For the text-containing cell, return its midpoint in [x, y] coordinate format. 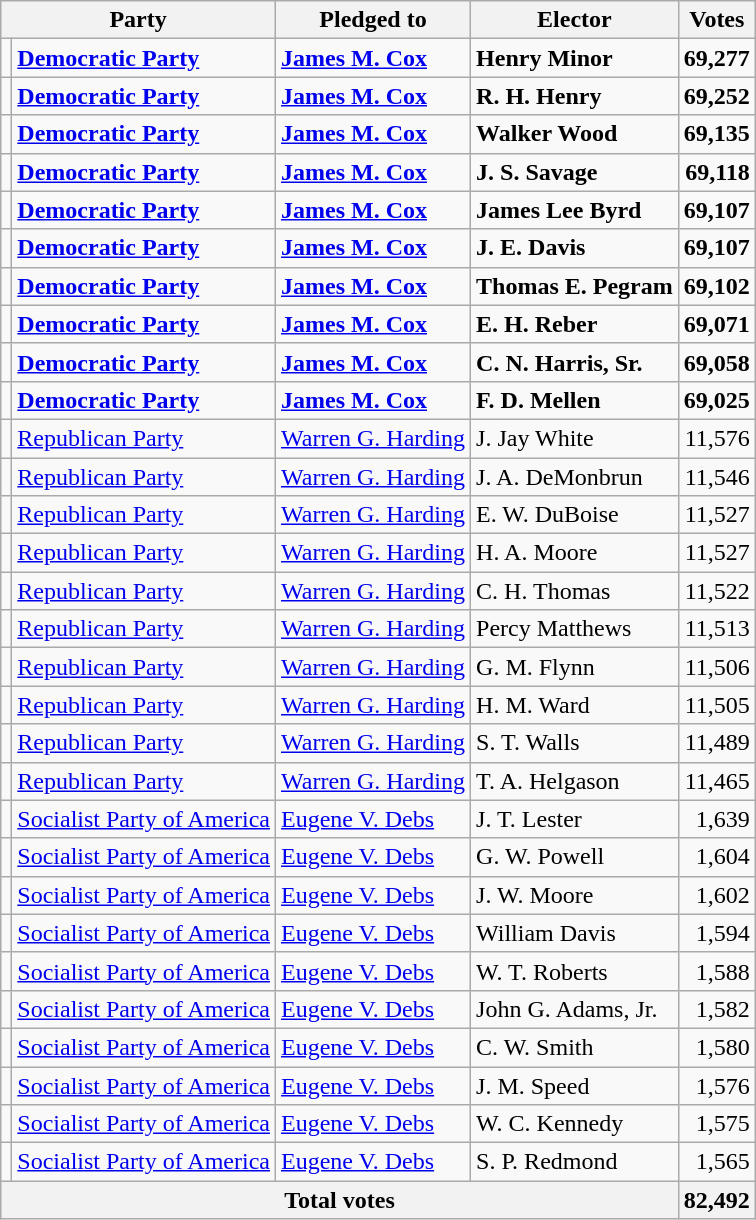
Pledged to [372, 20]
69,135 [716, 134]
C. W. Smith [575, 1047]
11,505 [716, 705]
69,252 [716, 96]
J. Jay White [575, 438]
11,522 [716, 591]
Percy Matthews [575, 629]
J. W. Moore [575, 895]
1,604 [716, 857]
William Davis [575, 933]
69,071 [716, 324]
Votes [716, 20]
11,506 [716, 667]
S. T. Walls [575, 743]
11,513 [716, 629]
Walker Wood [575, 134]
J. M. Speed [575, 1085]
69,025 [716, 400]
69,118 [716, 172]
Thomas E. Pegram [575, 286]
S. P. Redmond [575, 1162]
69,102 [716, 286]
Party [138, 20]
W. C. Kennedy [575, 1124]
1,580 [716, 1047]
John G. Adams, Jr. [575, 1009]
J. S. Savage [575, 172]
C. N. Harris, Sr. [575, 362]
1,575 [716, 1124]
R. H. Henry [575, 96]
11,576 [716, 438]
J. E. Davis [575, 248]
E. W. DuBoise [575, 515]
Total votes [340, 1200]
G. M. Flynn [575, 667]
T. A. Helgason [575, 781]
11,465 [716, 781]
1,565 [716, 1162]
C. H. Thomas [575, 591]
James Lee Byrd [575, 210]
J. A. DeMonbrun [575, 477]
82,492 [716, 1200]
H. A. Moore [575, 553]
1,639 [716, 819]
G. W. Powell [575, 857]
E. H. Reber [575, 324]
1,576 [716, 1085]
F. D. Mellen [575, 400]
1,594 [716, 933]
Henry Minor [575, 58]
1,602 [716, 895]
11,489 [716, 743]
1,588 [716, 971]
Elector [575, 20]
W. T. Roberts [575, 971]
1,582 [716, 1009]
69,058 [716, 362]
11,546 [716, 477]
69,277 [716, 58]
H. M. Ward [575, 705]
J. T. Lester [575, 819]
